Detect which cell encompasses the target text, then output its (x, y) center coordinate. 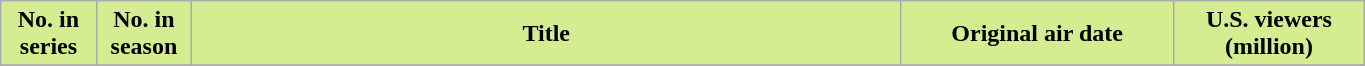
No. inseason (144, 34)
No. inseries (48, 34)
Original air date (1038, 34)
Title (546, 34)
U.S. viewers(million) (1268, 34)
